Provide the (x, y) coordinate of the cell's center where the given text is located.  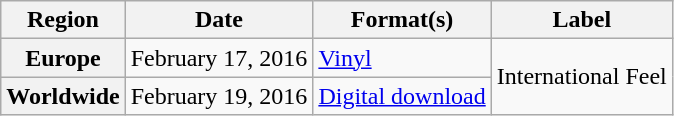
February 19, 2016 (219, 96)
Vinyl (402, 58)
Label (582, 20)
Digital download (402, 96)
Worldwide (63, 96)
February 17, 2016 (219, 58)
Format(s) (402, 20)
Date (219, 20)
Europe (63, 58)
Region (63, 20)
International Feel (582, 77)
